Locate the cell with the specified text and output its (X, Y) center coordinate. 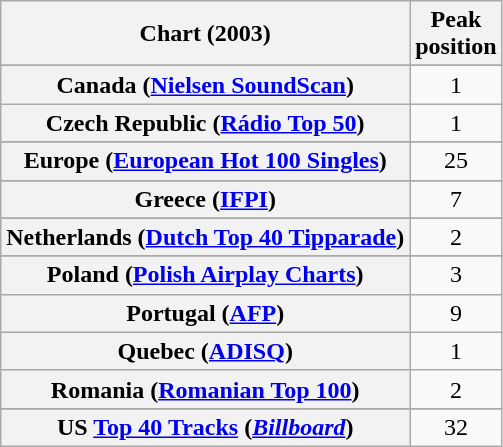
7 (456, 199)
US Top 40 Tracks (Billboard) (206, 427)
Chart (2003) (206, 34)
Netherlands (Dutch Top 40 Tipparade) (206, 237)
Portugal (AFP) (206, 313)
Europe (European Hot 100 Singles) (206, 161)
Poland (Polish Airplay Charts) (206, 275)
25 (456, 161)
Peakposition (456, 34)
9 (456, 313)
Romania (Romanian Top 100) (206, 389)
3 (456, 275)
32 (456, 427)
Quebec (ADISQ) (206, 351)
Czech Republic (Rádio Top 50) (206, 123)
Greece (IFPI) (206, 199)
Canada (Nielsen SoundScan) (206, 85)
